Return (X, Y) of the center of cell containing provided text 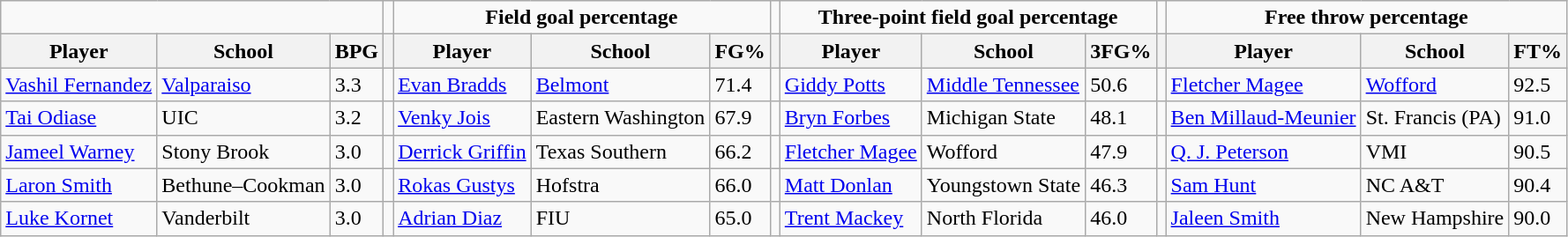
50.6 (1121, 85)
Texas Southern (621, 152)
90.4 (1538, 185)
Laron Smith (79, 185)
Eastern Washington (621, 118)
Luke Kornet (79, 218)
Venky Jois (462, 118)
92.5 (1538, 85)
Matt Donlan (850, 185)
3.3 (356, 85)
Q. J. Peterson (1263, 152)
90.0 (1538, 218)
Sam Hunt (1263, 185)
Michigan State (1004, 118)
3.2 (356, 118)
Giddy Potts (850, 85)
Derrick Griffin (462, 152)
BPG (356, 51)
71.4 (740, 85)
Jameel Warney (79, 152)
Middle Tennessee (1004, 85)
Tai Odiase (79, 118)
67.9 (740, 118)
Stony Brook (243, 152)
Vanderbilt (243, 218)
Youngstown State (1004, 185)
Rokas Gustys (462, 185)
47.9 (1121, 152)
66.0 (740, 185)
46.3 (1121, 185)
66.2 (740, 152)
48.1 (1121, 118)
Bryn Forbes (850, 118)
Ben Millaud-Meunier (1263, 118)
VMI (1435, 152)
Evan Bradds (462, 85)
Vashil Fernandez (79, 85)
New Hampshire (1435, 218)
North Florida (1004, 218)
3FG% (1121, 51)
FT% (1538, 51)
Hofstra (621, 185)
Free throw percentage (1366, 18)
FIU (621, 218)
Three-point field goal percentage (968, 18)
Field goal percentage (582, 18)
Valparaiso (243, 85)
Belmont (621, 85)
FG% (740, 51)
65.0 (740, 218)
Trent Mackey (850, 218)
Jaleen Smith (1263, 218)
91.0 (1538, 118)
Adrian Diaz (462, 218)
46.0 (1121, 218)
NC A&T (1435, 185)
90.5 (1538, 152)
St. Francis (PA) (1435, 118)
UIC (243, 118)
Bethune–Cookman (243, 185)
